Output the [X, Y] coordinate of the center of the cell containing the given text.  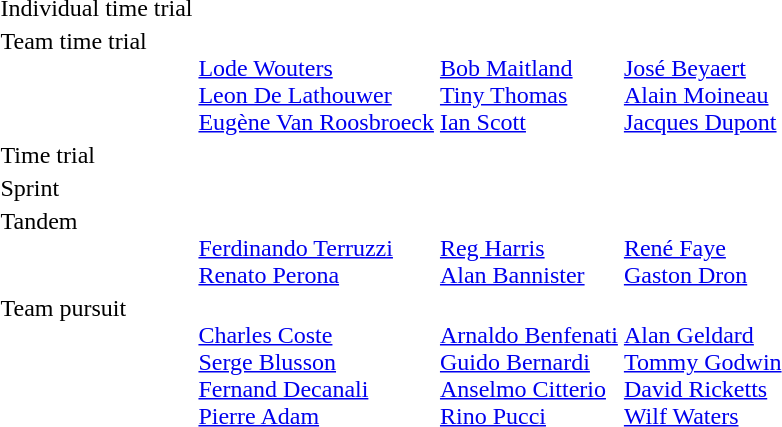
Bob Maitland Tiny Thomas Ian Scott [528, 82]
Lode Wouters Leon De Lathouwer Eugène Van Roosbroeck [316, 82]
Reg HarrisAlan Bannister [528, 248]
Ferdinando TerruzziRenato Perona [316, 248]
